Return the (X, Y) coordinate for the center point of the cell that contains the specified text.  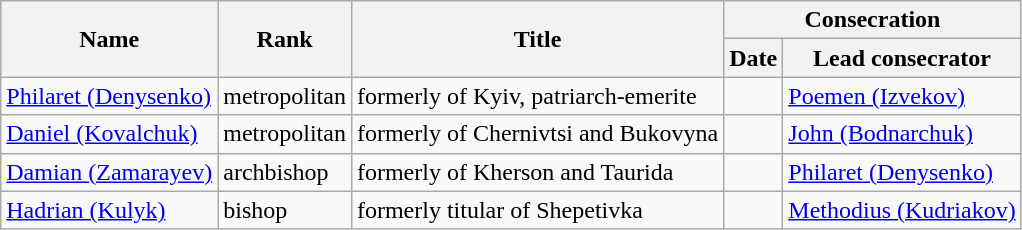
Date (754, 58)
Lead consecrator (902, 58)
Rank (285, 39)
bishop (285, 210)
formerly titular of Shepetivka (537, 210)
archbishop (285, 172)
Methodius (Kudriakov) (902, 210)
Poemen (Izvekov) (902, 96)
Consecration (872, 20)
formerly of Kherson and Taurida (537, 172)
Title (537, 39)
formerly of Chernivtsi and Bukovyna (537, 134)
Name (110, 39)
Damian (Zamarayev) (110, 172)
John (Bodnarchuk) (902, 134)
Hadrian (Kulyk) (110, 210)
formerly of Kyiv, patriarch-emerite (537, 96)
Daniel (Kovalchuk) (110, 134)
